Locate the cell with the specified text and output its [x, y] center coordinate. 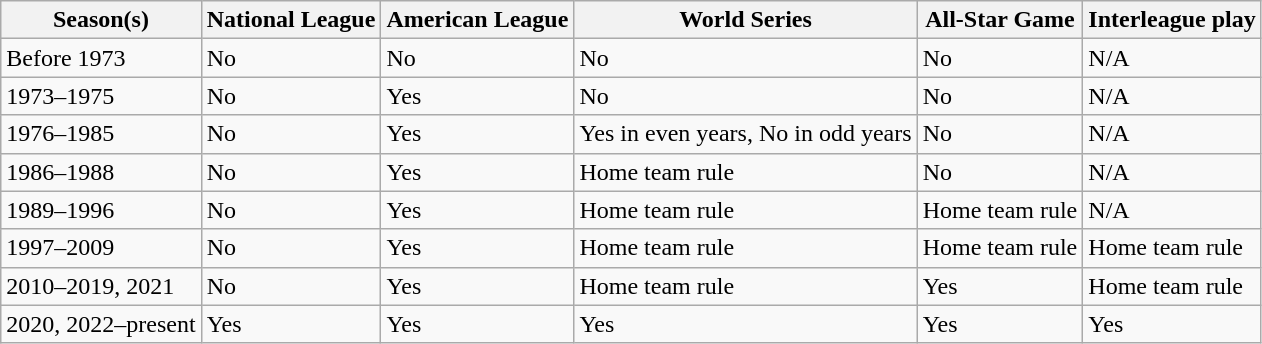
2010–2019, 2021 [101, 286]
American League [478, 20]
All-Star Game [1000, 20]
1976–1985 [101, 134]
Interleague play [1172, 20]
1997–2009 [101, 248]
2020, 2022–present [101, 324]
1989–1996 [101, 210]
Yes in even years, No in odd years [746, 134]
World Series [746, 20]
Before 1973 [101, 58]
Season(s) [101, 20]
National League [291, 20]
1986–1988 [101, 172]
1973–1975 [101, 96]
